Detect which cell encompasses the target text, then output its [X, Y] center coordinate. 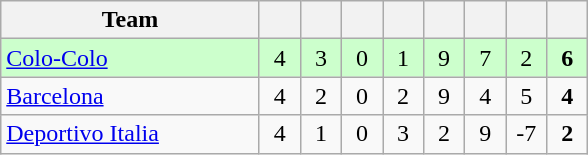
Colo-Colo [130, 58]
Barcelona [130, 96]
Team [130, 20]
Deportivo Italia [130, 134]
6 [568, 58]
5 [526, 96]
7 [486, 58]
-7 [526, 134]
